Provide the [x, y] coordinate of the cell's center where the given text is located.  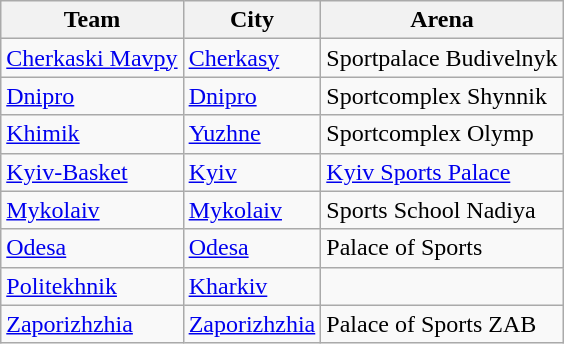
Team [92, 20]
Sportpalace Budivelnyk [442, 58]
Cherkaski Mavpy [92, 58]
Sports School Nadiya [442, 210]
Yuzhne [252, 134]
Kyiv [252, 172]
Khimik [92, 134]
Sportcomplex Shynnik [442, 96]
Arena [442, 20]
Kyiv-Basket [92, 172]
Kyiv Sports Palace [442, 172]
City [252, 20]
Palace of Sports [442, 248]
Kharkiv [252, 286]
Sportcomplex Olymp [442, 134]
Palace of Sports ZAB [442, 324]
Cherkasy [252, 58]
Politekhnik [92, 286]
